Capture the cell that displays the provided text and extract its (X, Y) central coordinate. 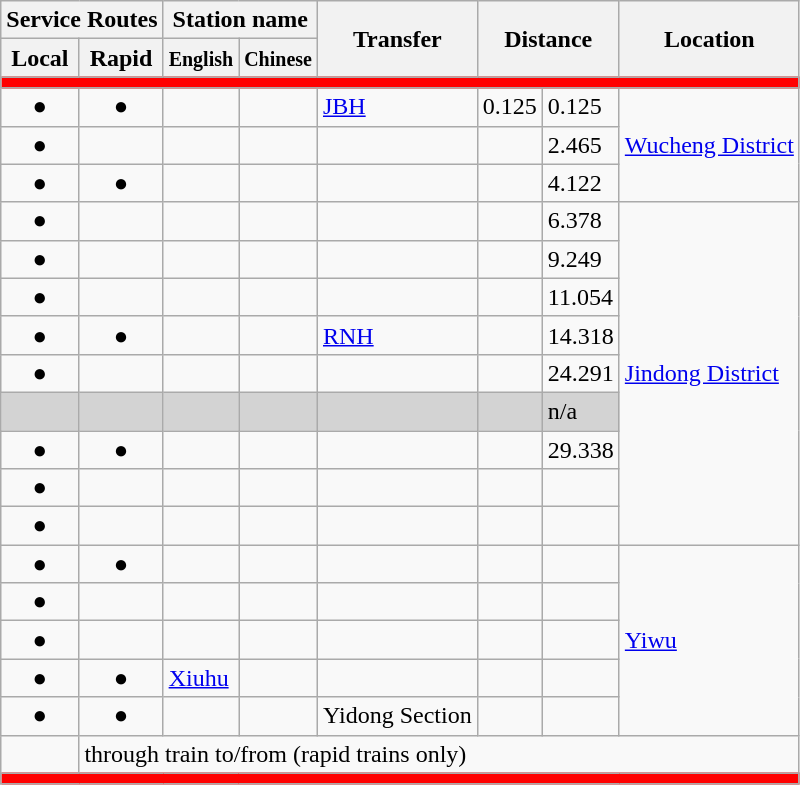
JBH (397, 107)
English (201, 58)
Xiuhu (201, 678)
Distance (548, 39)
Rapid (121, 58)
Local (40, 58)
11.054 (580, 297)
Yidong Section (397, 716)
14.318 (580, 335)
Jindong District (709, 374)
Chinese (278, 58)
Yiwu (709, 640)
2.465 (580, 145)
24.291 (580, 373)
6.378 (580, 221)
through train to/from (rapid trains only) (440, 754)
9.249 (580, 259)
Service Routes (82, 20)
Location (709, 39)
n/a (580, 411)
Wucheng District (709, 145)
RNH (397, 335)
Transfer (397, 39)
29.338 (580, 449)
Station name (240, 20)
4.122 (580, 183)
